Capture the cell that displays the provided text and extract its (X, Y) central coordinate. 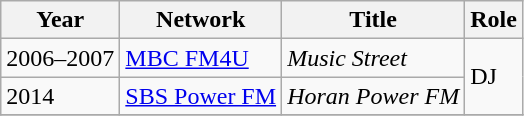
MBC FM4U (201, 58)
Horan Power FM (374, 96)
SBS Power FM (201, 96)
Role (494, 20)
Music Street (374, 58)
Title (374, 20)
Year (60, 20)
Network (201, 20)
2014 (60, 96)
DJ (494, 77)
2006–2007 (60, 58)
